For the text-containing cell, return its midpoint in [X, Y] coordinate format. 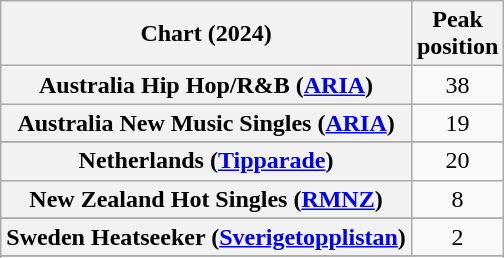
20 [457, 161]
Australia New Music Singles (ARIA) [206, 123]
8 [457, 199]
Chart (2024) [206, 34]
2 [457, 237]
Australia Hip Hop/R&B (ARIA) [206, 85]
Sweden Heatseeker (Sverigetopplistan) [206, 237]
38 [457, 85]
New Zealand Hot Singles (RMNZ) [206, 199]
Netherlands (Tipparade) [206, 161]
Peakposition [457, 34]
19 [457, 123]
